Return [x, y] of the center of cell containing provided text 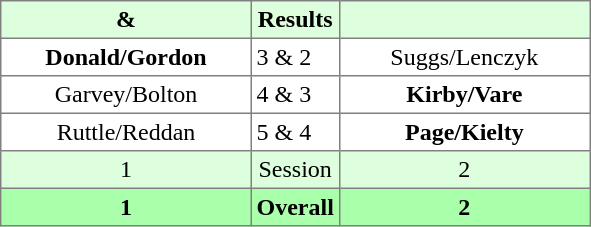
Overall [295, 207]
& [126, 20]
Donald/Gordon [126, 57]
Suggs/Lenczyk [464, 57]
Garvey/Bolton [126, 95]
Session [295, 170]
3 & 2 [295, 57]
Page/Kielty [464, 132]
Results [295, 20]
4 & 3 [295, 95]
Ruttle/Reddan [126, 132]
Kirby/Vare [464, 95]
5 & 4 [295, 132]
